Pinpoint the cell where the given text exists, returning its [X, Y] midpoint coordinate. 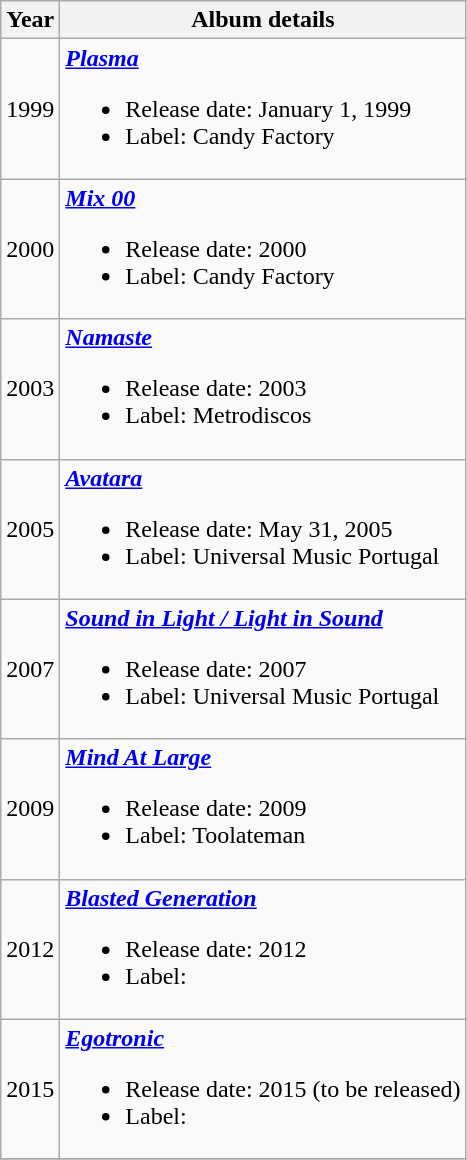
1999 [30, 109]
2003 [30, 389]
2009 [30, 809]
2012 [30, 949]
Album details [263, 20]
AvataraRelease date: May 31, 2005Label: Universal Music Portugal [263, 529]
Mix 00Release date: 2000Label: Candy Factory [263, 249]
EgotronicRelease date: 2015 (to be released)Label: [263, 1089]
PlasmaRelease date: January 1, 1999Label: Candy Factory [263, 109]
2007 [30, 669]
2000 [30, 249]
Sound in Light / Light in SoundRelease date: 2007Label: Universal Music Portugal [263, 669]
2015 [30, 1089]
NamasteRelease date: 2003Label: Metrodiscos [263, 389]
Year [30, 20]
Blasted GenerationRelease date: 2012Label: [263, 949]
2005 [30, 529]
Mind At LargeRelease date: 2009Label: Toolateman [263, 809]
